Identify which cell holds the provided text, then report its [x, y] central coordinate. 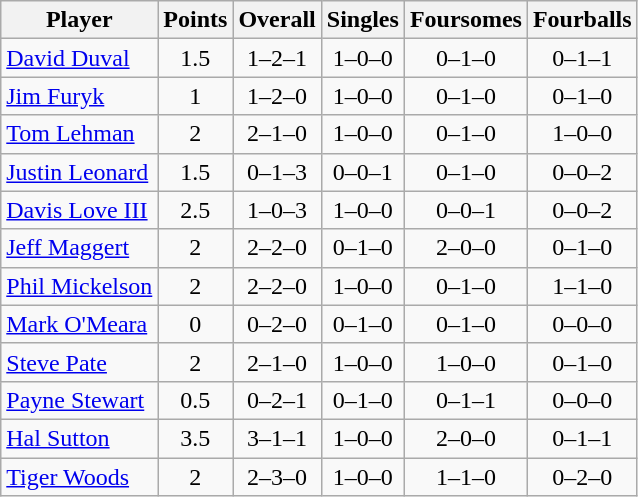
0 [196, 324]
1 [196, 96]
Tom Lehman [80, 134]
Points [196, 20]
David Duval [80, 58]
3.5 [196, 438]
0–1–3 [277, 172]
Justin Leonard [80, 172]
Phil Mickelson [80, 286]
Jim Furyk [80, 96]
Hal Sutton [80, 438]
Davis Love III [80, 210]
Player [80, 20]
0.5 [196, 400]
Tiger Woods [80, 477]
1–2–1 [277, 58]
Foursomes [466, 20]
3–1–1 [277, 438]
2–3–0 [277, 477]
Mark O'Meara [80, 324]
Payne Stewart [80, 400]
Singles [362, 20]
1–2–0 [277, 96]
Fourballs [582, 20]
Overall [277, 20]
0–2–1 [277, 400]
Steve Pate [80, 362]
Jeff Maggert [80, 248]
2.5 [196, 210]
1–0–3 [277, 210]
